Extract the [x, y] coordinate from the center of the cell holding the provided text.  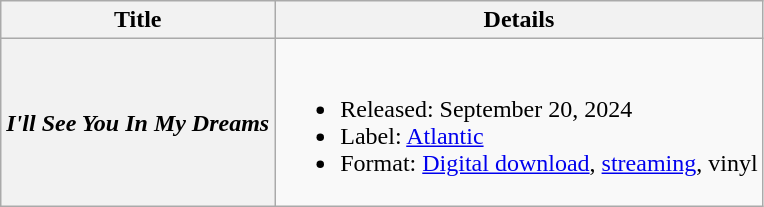
Details [519, 20]
I'll See You In My Dreams [138, 122]
Released: September 20, 2024Label: AtlanticFormat: Digital download, streaming, vinyl [519, 122]
Title [138, 20]
